Find where the given text appears and provide that cell's center as [X, Y] coordinate. 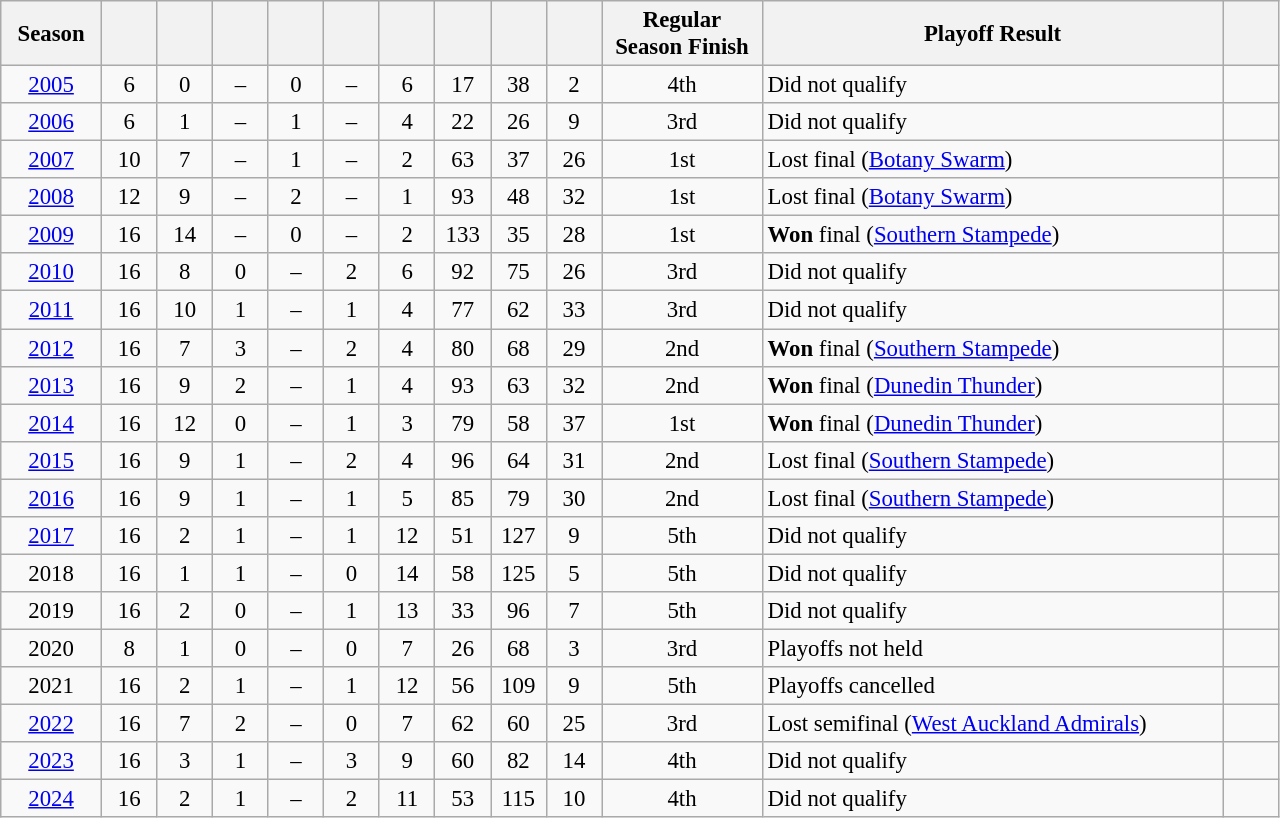
2011 [52, 310]
11 [407, 799]
Playoffs cancelled [992, 686]
53 [463, 799]
2024 [52, 799]
Season [52, 34]
22 [463, 122]
2009 [52, 235]
Regular Season Finish [682, 34]
2019 [52, 611]
2015 [52, 460]
2010 [52, 273]
17 [463, 85]
2023 [52, 761]
2006 [52, 122]
77 [463, 310]
109 [518, 686]
133 [463, 235]
2022 [52, 724]
Playoff Result [992, 34]
13 [407, 611]
2018 [52, 573]
2008 [52, 197]
2016 [52, 498]
2020 [52, 648]
38 [518, 85]
82 [518, 761]
Lost semifinal (West Auckland Admirals) [992, 724]
2017 [52, 536]
75 [518, 273]
28 [574, 235]
85 [463, 498]
56 [463, 686]
92 [463, 273]
2014 [52, 423]
2005 [52, 85]
2012 [52, 348]
80 [463, 348]
2021 [52, 686]
127 [518, 536]
2013 [52, 385]
64 [518, 460]
51 [463, 536]
35 [518, 235]
31 [574, 460]
48 [518, 197]
2007 [52, 160]
115 [518, 799]
30 [574, 498]
25 [574, 724]
29 [574, 348]
Playoffs not held [992, 648]
125 [518, 573]
